From the cell containing the given text, extract its center point as [X, Y] coordinate. 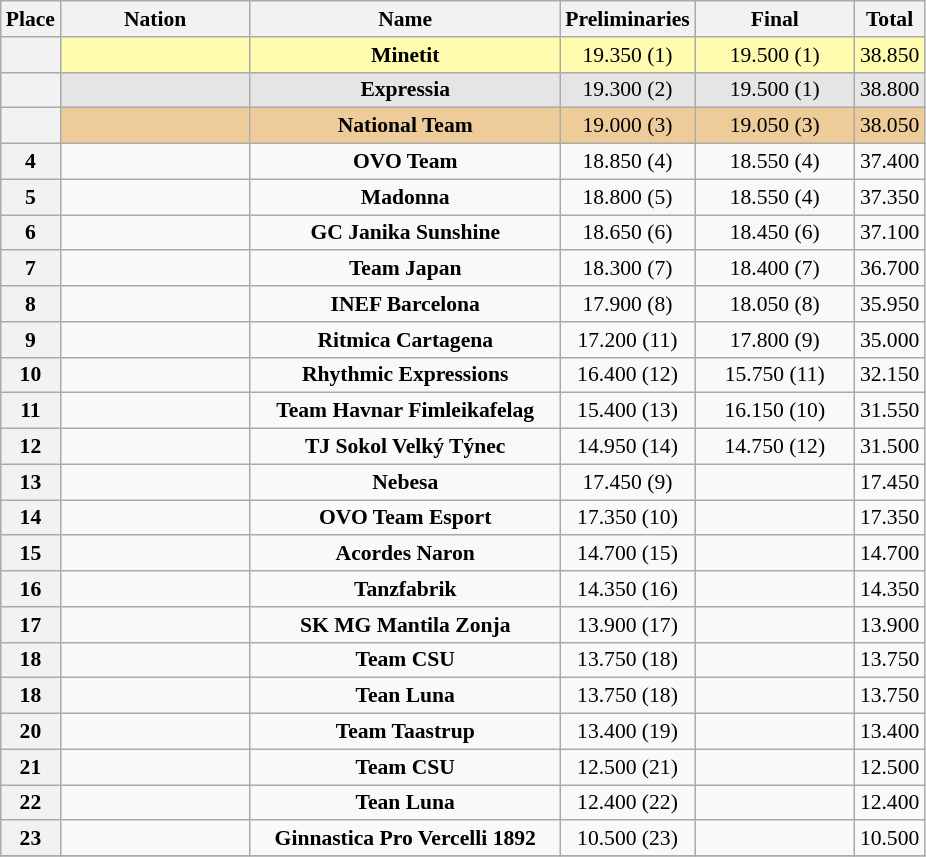
Minetit [405, 55]
SK MG Mantila Zonja [405, 625]
14.700 (15) [627, 554]
5 [30, 197]
Nation [155, 19]
18.300 (7) [627, 269]
17.800 (9) [775, 340]
23 [30, 839]
Preliminaries [627, 19]
31.550 [890, 411]
38.850 [890, 55]
19.050 (3) [775, 126]
14.750 (12) [775, 447]
Team Taastrup [405, 732]
10.500 (23) [627, 839]
13 [30, 482]
10 [30, 375]
37.100 [890, 233]
4 [30, 162]
Acordes Naron [405, 554]
Nebesa [405, 482]
36.700 [890, 269]
31.500 [890, 447]
16.150 (10) [775, 411]
17 [30, 625]
12.500 [890, 767]
17.450 [890, 482]
14.950 (14) [627, 447]
38.050 [890, 126]
Team Havnar Fimleikafelag [405, 411]
Ritmica Cartagena [405, 340]
14.700 [890, 554]
37.350 [890, 197]
35.950 [890, 304]
OVO Team [405, 162]
17.350 [890, 518]
Final [775, 19]
Tanzfabrik [405, 589]
19.000 (3) [627, 126]
Ginnastica Pro Vercelli 1892 [405, 839]
INEF Barcelona [405, 304]
18.800 (5) [627, 197]
National Team [405, 126]
16 [30, 589]
17.900 (8) [627, 304]
20 [30, 732]
19.350 (1) [627, 55]
32.150 [890, 375]
8 [30, 304]
6 [30, 233]
Total [890, 19]
14 [30, 518]
19.300 (2) [627, 90]
14.350 (16) [627, 589]
22 [30, 803]
13.900 (17) [627, 625]
17.350 (10) [627, 518]
35.000 [890, 340]
OVO Team Esport [405, 518]
GC Janika Sunshine [405, 233]
12.400 [890, 803]
37.400 [890, 162]
15 [30, 554]
15.400 (13) [627, 411]
18.450 (6) [775, 233]
Madonna [405, 197]
12.500 (21) [627, 767]
21 [30, 767]
17.450 (9) [627, 482]
18.650 (6) [627, 233]
18.850 (4) [627, 162]
12 [30, 447]
11 [30, 411]
38.800 [890, 90]
7 [30, 269]
14.350 [890, 589]
12.400 (22) [627, 803]
Rhythmic Expressions [405, 375]
13.400 [890, 732]
9 [30, 340]
15.750 (11) [775, 375]
13.400 (19) [627, 732]
17.200 (11) [627, 340]
18.050 (8) [775, 304]
Team Japan [405, 269]
18.400 (7) [775, 269]
Name [405, 19]
13.900 [890, 625]
10.500 [890, 839]
TJ Sokol Velký Týnec [405, 447]
Place [30, 19]
Expressia [405, 90]
16.400 (12) [627, 375]
